Identify which cell holds the provided text, then report its (X, Y) central coordinate. 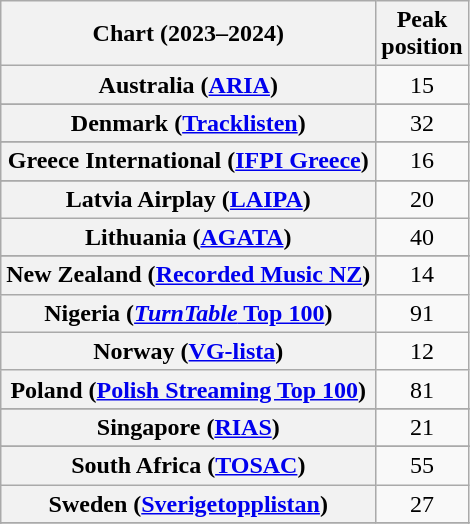
Greece International (IFPI Greece) (188, 161)
Chart (2023–2024) (188, 34)
Latvia Airplay (LAIPA) (188, 199)
20 (422, 199)
27 (422, 503)
32 (422, 123)
40 (422, 237)
81 (422, 389)
21 (422, 427)
Denmark (Tracklisten) (188, 123)
South Africa (TOSAC) (188, 465)
55 (422, 465)
16 (422, 161)
Lithuania (AGATA) (188, 237)
Peakposition (422, 34)
15 (422, 85)
14 (422, 275)
Singapore (RIAS) (188, 427)
Norway (VG-lista) (188, 351)
Nigeria (TurnTable Top 100) (188, 313)
12 (422, 351)
91 (422, 313)
Sweden (Sverigetopplistan) (188, 503)
New Zealand (Recorded Music NZ) (188, 275)
Poland (Polish Streaming Top 100) (188, 389)
Australia (ARIA) (188, 85)
